Identify which cell holds the provided text, then report its (x, y) central coordinate. 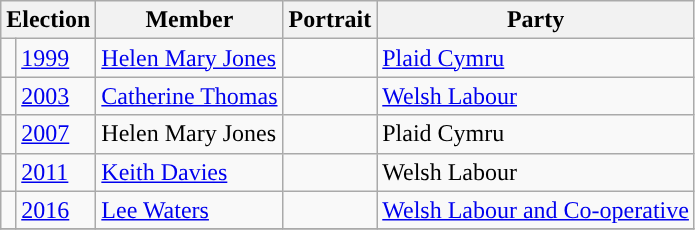
Lee Waters (190, 210)
2003 (56, 96)
Welsh Labour and Co-operative (536, 210)
Keith Davies (190, 172)
Portrait (330, 20)
Member (190, 20)
1999 (56, 58)
2016 (56, 210)
2007 (56, 134)
2011 (56, 172)
Election (48, 20)
Catherine Thomas (190, 96)
Party (536, 20)
